Scan for the cell matching the given text and deliver its (x, y) coordinate at center. 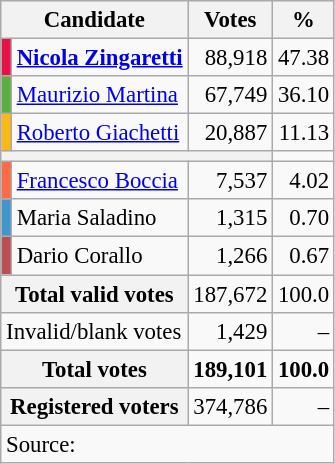
187,672 (230, 294)
0.70 (304, 219)
Nicola Zingaretti (100, 58)
Registered voters (94, 406)
Source: (168, 444)
36.10 (304, 95)
374,786 (230, 406)
4.02 (304, 181)
7,537 (230, 181)
Roberto Giachetti (100, 133)
0.67 (304, 256)
47.38 (304, 58)
20,887 (230, 133)
67,749 (230, 95)
Maria Saladino (100, 219)
88,918 (230, 58)
Votes (230, 20)
11.13 (304, 133)
% (304, 20)
Invalid/blank votes (94, 331)
Francesco Boccia (100, 181)
Total valid votes (94, 294)
189,101 (230, 369)
Total votes (94, 369)
Maurizio Martina (100, 95)
1,315 (230, 219)
1,429 (230, 331)
Dario Corallo (100, 256)
Candidate (94, 20)
1,266 (230, 256)
